From the cell containing the given text, extract its center point as (X, Y) coordinate. 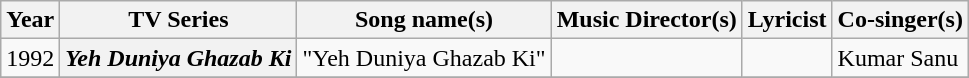
Co-singer(s) (900, 20)
Yeh Duniya Ghazab Ki (178, 58)
Lyricist (787, 20)
Song name(s) (424, 20)
Music Director(s) (646, 20)
TV Series (178, 20)
1992 (30, 58)
Year (30, 20)
"Yeh Duniya Ghazab Ki" (424, 58)
Kumar Sanu (900, 58)
